Return the (x, y) coordinate for the center point of the cell that contains the specified text.  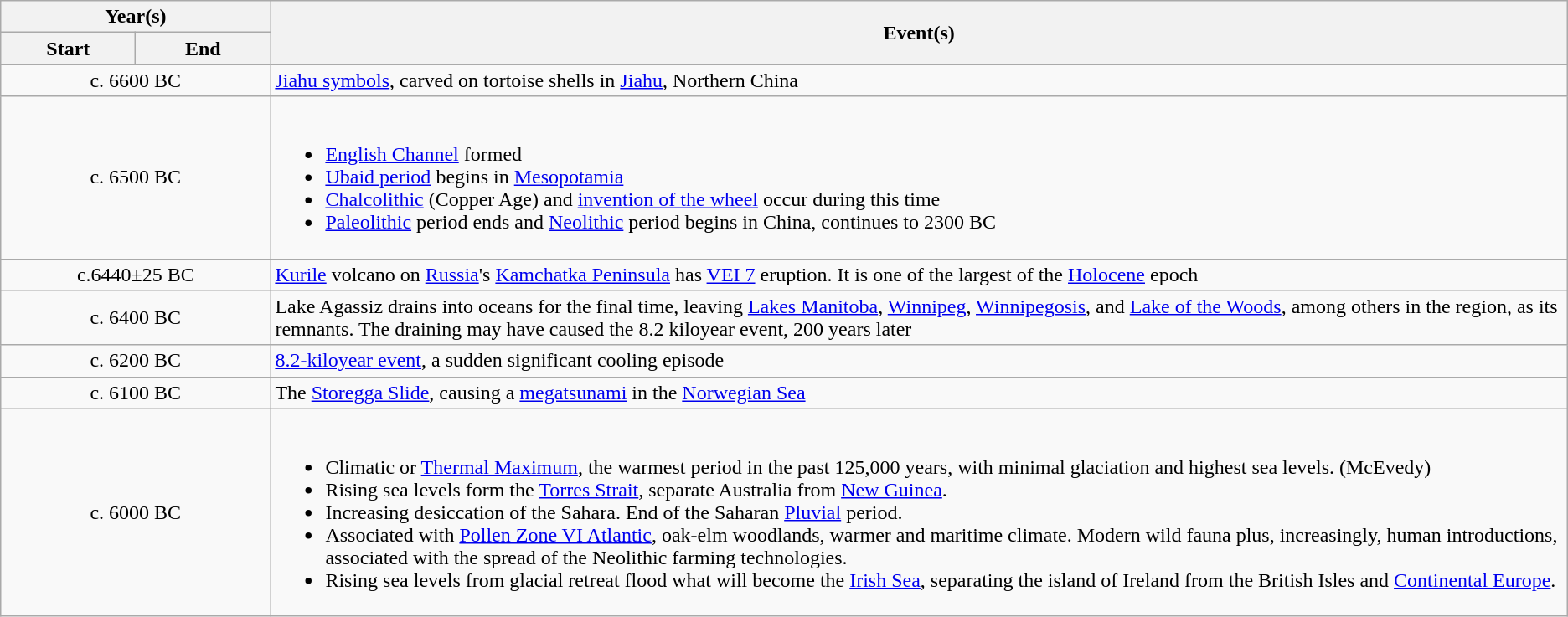
c.6440±25 BC (136, 275)
Jiahu symbols, carved on tortoise shells in Jiahu, Northern China (919, 80)
Event(s) (919, 33)
c. 6500 BC (136, 177)
c. 6200 BC (136, 361)
Kurile volcano on Russia's Kamchatka Peninsula has VEI 7 eruption. It is one of the largest of the Holocene epoch (919, 275)
8.2-kiloyear event, a sudden significant cooling episode (919, 361)
The Storegga Slide, causing a megatsunami in the Norwegian Sea (919, 393)
c. 6000 BC (136, 512)
Start (69, 49)
c. 6600 BC (136, 80)
Year(s) (136, 17)
End (203, 49)
c. 6100 BC (136, 393)
c. 6400 BC (136, 318)
